Identify which cell holds the provided text, then report its (x, y) central coordinate. 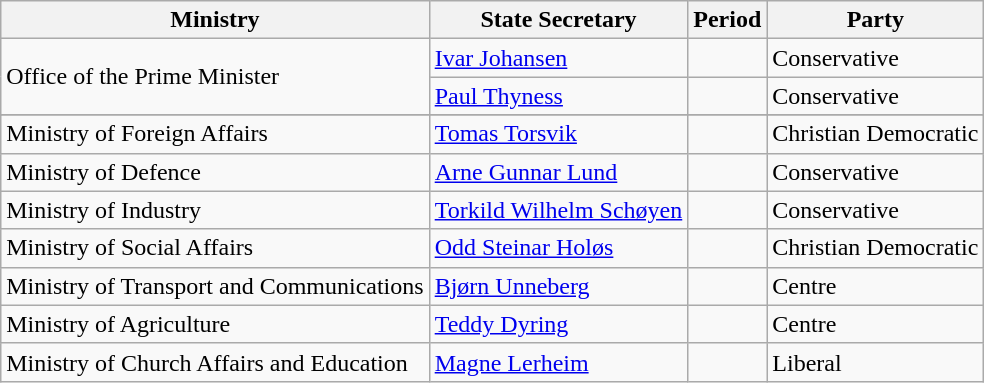
Ivar Johansen (558, 58)
Ministry of Transport and Communications (215, 286)
Ministry (215, 20)
Odd Steinar Holøs (558, 248)
Magne Lerheim (558, 362)
Bjørn Unneberg (558, 286)
State Secretary (558, 20)
Ministry of Defence (215, 172)
Office of the Prime Minister (215, 77)
Paul Thyness (558, 96)
Ministry of Foreign Affairs (215, 134)
Ministry of Agriculture (215, 324)
Period (728, 20)
Arne Gunnar Lund (558, 172)
Liberal (876, 362)
Ministry of Industry (215, 210)
Tomas Torsvik (558, 134)
Teddy Dyring (558, 324)
Party (876, 20)
Ministry of Social Affairs (215, 248)
Torkild Wilhelm Schøyen (558, 210)
Ministry of Church Affairs and Education (215, 362)
